Detect which cell encompasses the target text, then output its [x, y] center coordinate. 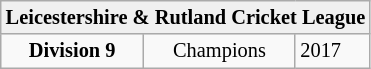
Leicestershire & Rutland Cricket League [186, 17]
2017 [332, 51]
Division 9 [72, 51]
Champions [220, 51]
